Search for the cell housing the specified text and yield its [X, Y] center coordinate. 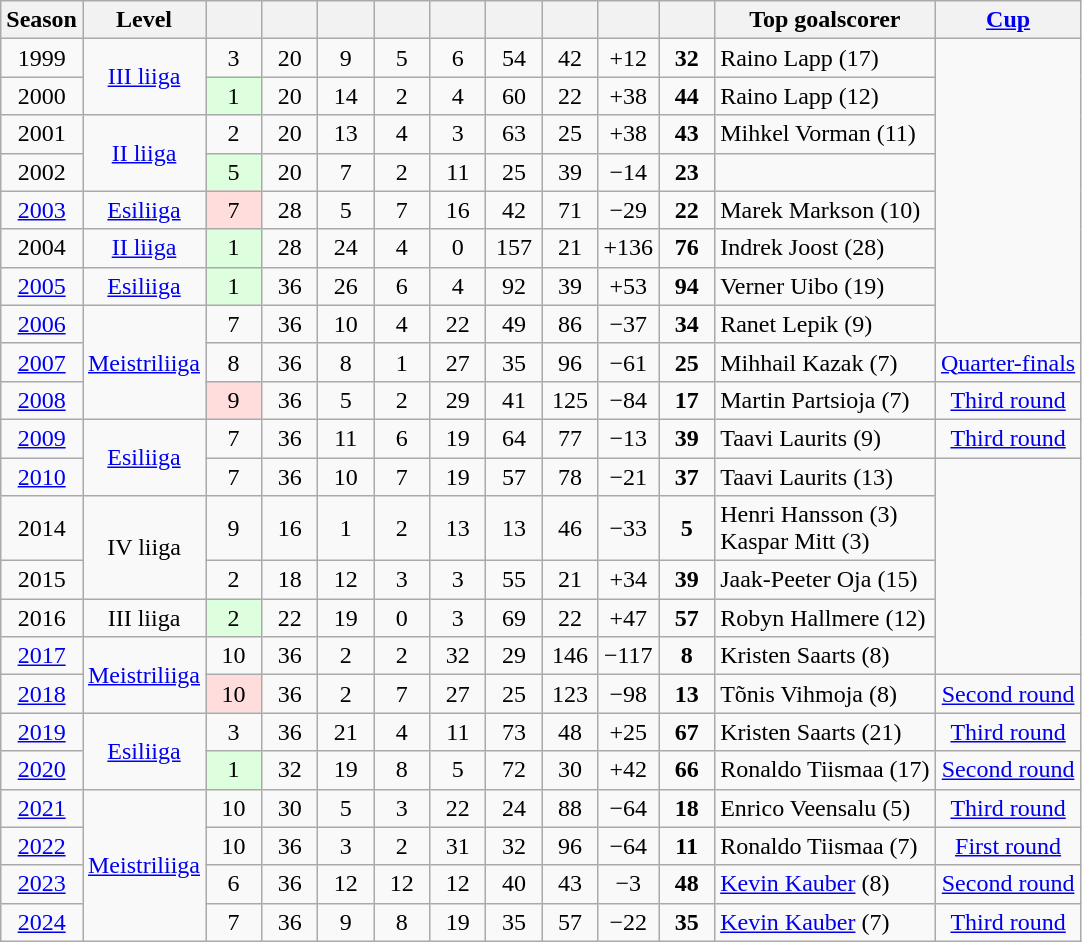
−21 [628, 477]
Henri Hansson (3) Kaspar Mitt (3) [825, 528]
86 [570, 324]
44 [687, 96]
Ronaldo Tiismaa (17) [825, 770]
Martin Partsioja (7) [825, 400]
Mihkel Vorman (11) [825, 134]
2017 [42, 656]
2009 [42, 438]
77 [570, 438]
2000 [42, 96]
64 [514, 438]
IV liiga [144, 548]
Robyn Hallmere (12) [825, 618]
Taavi Laurits (13) [825, 477]
2008 [42, 400]
94 [687, 286]
2023 [42, 884]
Kristen Saarts (8) [825, 656]
14 [346, 96]
41 [514, 400]
Raino Lapp (17) [825, 58]
Ranet Lepik (9) [825, 324]
Marek Markson (10) [825, 210]
2010 [42, 477]
Kristen Saarts (21) [825, 732]
37 [687, 477]
+42 [628, 770]
Kevin Kauber (8) [825, 884]
72 [514, 770]
31 [458, 846]
2007 [42, 362]
−61 [628, 362]
Quarter-finals [1008, 362]
Tõnis Vihmoja (8) [825, 694]
Top goalscorer [825, 20]
63 [514, 134]
69 [514, 618]
2021 [42, 808]
2006 [42, 324]
−29 [628, 210]
Mihhail Kazak (7) [825, 362]
−3 [628, 884]
Taavi Laurits (9) [825, 438]
54 [514, 58]
2003 [42, 210]
+34 [628, 580]
−13 [628, 438]
2019 [42, 732]
71 [570, 210]
60 [514, 96]
Kevin Kauber (7) [825, 922]
Ronaldo Tiismaa (7) [825, 846]
66 [687, 770]
123 [570, 694]
73 [514, 732]
Cup [1008, 20]
−22 [628, 922]
−84 [628, 400]
2005 [42, 286]
92 [514, 286]
First round [1008, 846]
157 [514, 248]
2016 [42, 618]
2015 [42, 580]
+47 [628, 618]
+12 [628, 58]
−117 [628, 656]
−98 [628, 694]
40 [514, 884]
−33 [628, 528]
46 [570, 528]
2020 [42, 770]
23 [687, 172]
67 [687, 732]
−14 [628, 172]
26 [346, 286]
17 [687, 400]
2024 [42, 922]
2022 [42, 846]
Season [42, 20]
+136 [628, 248]
76 [687, 248]
+53 [628, 286]
2004 [42, 248]
2014 [42, 528]
34 [687, 324]
2001 [42, 134]
125 [570, 400]
Indrek Joost (28) [825, 248]
Level [144, 20]
Jaak-Peeter Oja (15) [825, 580]
78 [570, 477]
2018 [42, 694]
Enrico Veensalu (5) [825, 808]
+25 [628, 732]
146 [570, 656]
2002 [42, 172]
1999 [42, 58]
49 [514, 324]
88 [570, 808]
−37 [628, 324]
Verner Uibo (19) [825, 286]
Raino Lapp (12) [825, 96]
55 [514, 580]
